Return the (X, Y) coordinate for the center point of the cell that contains the specified text.  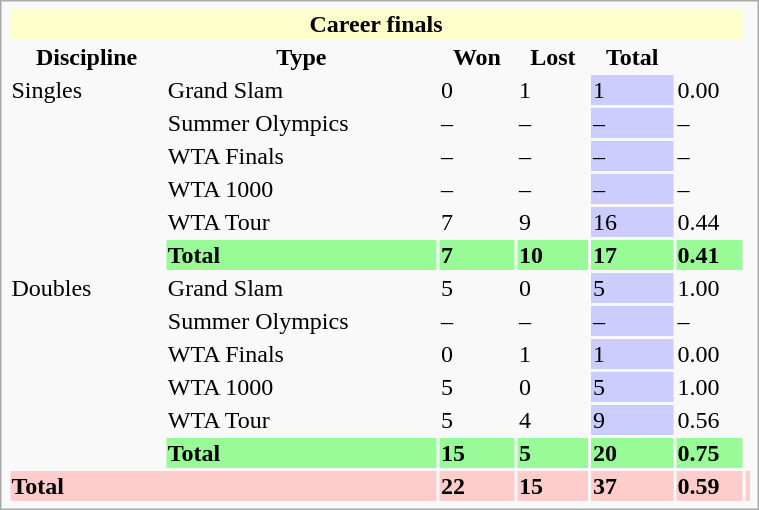
Doubles (86, 370)
0.75 (709, 453)
4 (552, 420)
20 (632, 453)
0.41 (709, 255)
Discipline (86, 57)
Type (301, 57)
16 (632, 222)
37 (632, 486)
0.44 (709, 222)
Career finals (376, 24)
22 (476, 486)
0.59 (709, 486)
Singles (86, 172)
Lost (552, 57)
10 (552, 255)
17 (632, 255)
Won (476, 57)
0.56 (709, 420)
